Provide the [X, Y] coordinate of the cell's center where the given text is located.  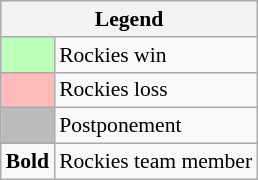
Legend [129, 19]
Rockies loss [156, 90]
Postponement [156, 126]
Bold [28, 162]
Rockies team member [156, 162]
Rockies win [156, 55]
